Find where the given text appears and provide that cell's center as (x, y) coordinate. 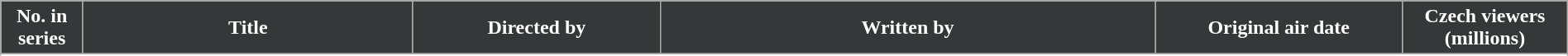
No. inseries (42, 28)
Original air date (1279, 28)
Title (248, 28)
Czech viewers(millions) (1485, 28)
Written by (907, 28)
Directed by (536, 28)
